Locate the cell with the specified text and output its [X, Y] center coordinate. 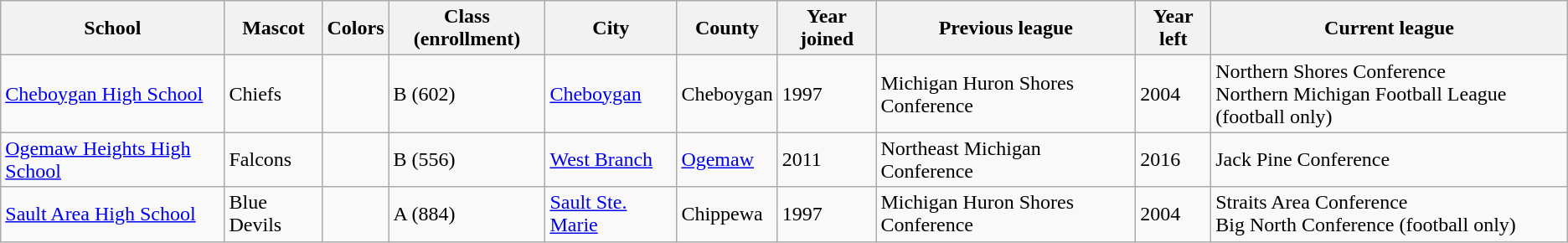
Northeast Michigan Conference [1006, 159]
Class (enrollment) [467, 28]
Year left [1173, 28]
Straits Area Conference Big North Conference (football only) [1390, 215]
Ogemaw [727, 159]
A (884) [467, 215]
Blue Devils [273, 215]
Chippewa [727, 215]
Mascot [273, 28]
Jack Pine Conference [1390, 159]
County [727, 28]
Previous league [1006, 28]
B (556) [467, 159]
Colors [355, 28]
Sault Area High School [112, 215]
B (602) [467, 94]
Chiefs [273, 94]
Ogemaw Heights High School [112, 159]
Current league [1390, 28]
2011 [827, 159]
Year joined [827, 28]
Cheboygan High School [112, 94]
School [112, 28]
West Branch [611, 159]
Falcons [273, 159]
Sault Ste. Marie [611, 215]
2016 [1173, 159]
Northern Shores Conference Northern Michigan Football League (football only) [1390, 94]
City [611, 28]
